Search for the cell housing the specified text and yield its [X, Y] center coordinate. 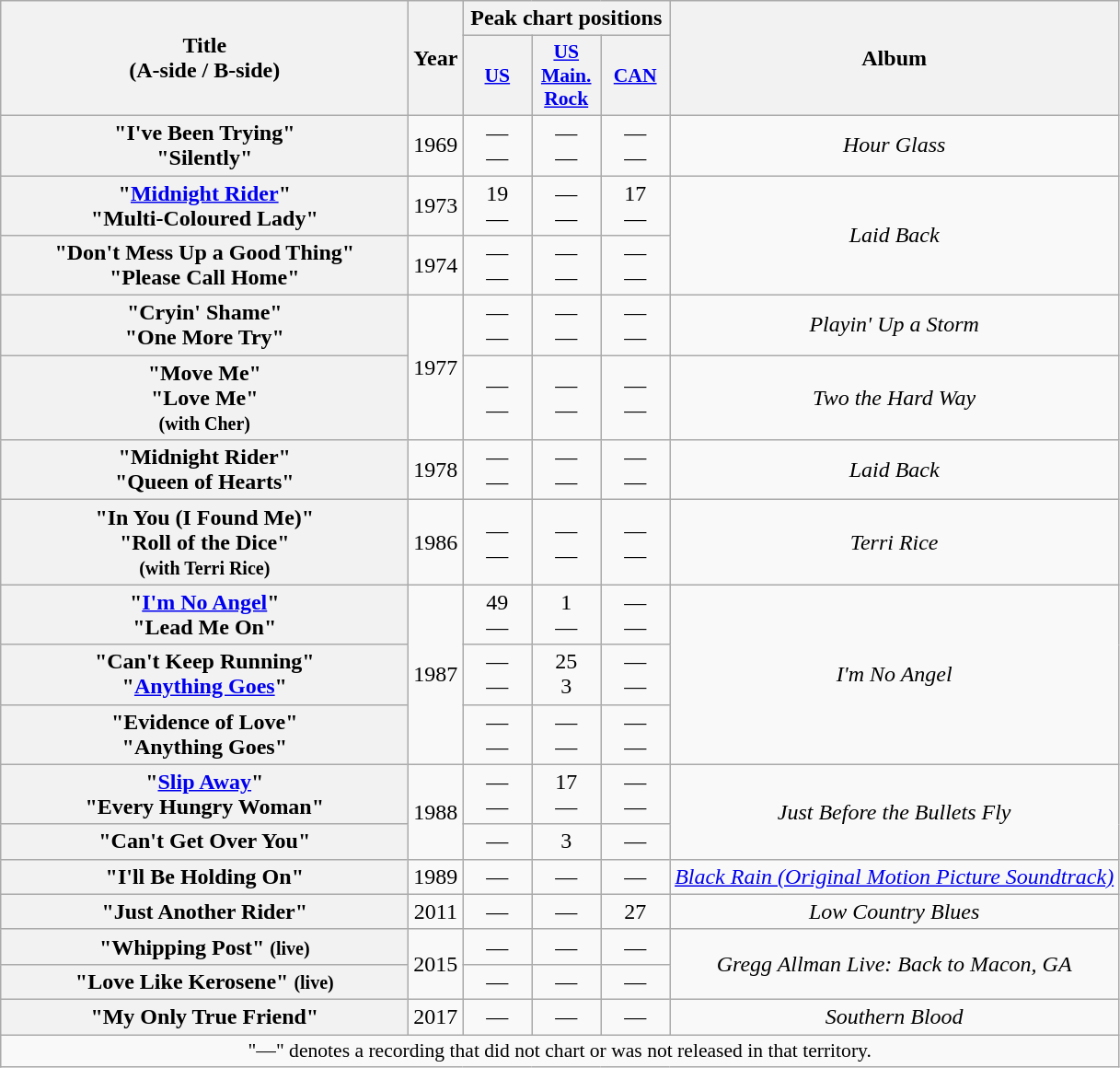
"Whipping Post" (live) [204, 946]
Hour Glass [895, 145]
"Love Like Kerosene" (live) [204, 981]
1978 [436, 470]
CAN [635, 75]
2011 [436, 911]
1977 [436, 368]
253 [567, 674]
1969 [436, 145]
Terri Rice [895, 542]
I'm No Angel [895, 674]
49— [497, 615]
Title(A-side / B-side) [204, 59]
"Move Me""Love Me"(with Cher) [204, 398]
19— [497, 204]
3 [567, 842]
Just Before the Bullets Fly [895, 812]
Peak chart positions [567, 18]
"—" denotes a recording that did not chart or was not released in that territory. [560, 1051]
Year [436, 59]
Black Rain (Original Motion Picture Soundtrack) [895, 876]
"Can't Get Over You" [204, 842]
Gregg Allman Live: Back to Macon, GA [895, 964]
"Don't Mess Up a Good Thing""Please Call Home" [204, 265]
2017 [436, 1016]
"Midnight Rider""Queen of Hearts" [204, 470]
"Midnight Rider""Multi-Coloured Lady" [204, 204]
Playin' Up a Storm [895, 326]
"Just Another Rider" [204, 911]
1973 [436, 204]
1987 [436, 674]
1989 [436, 876]
1986 [436, 542]
2015 [436, 964]
Album [895, 59]
US [497, 75]
USMain.Rock [567, 75]
"I'll Be Holding On" [204, 876]
1988 [436, 812]
1974 [436, 265]
"Slip Away""Every Hungry Woman" [204, 794]
"Evidence of Love""Anything Goes" [204, 735]
Low Country Blues [895, 911]
"Can't Keep Running""Anything Goes" [204, 674]
"I've Been Trying""Silently" [204, 145]
Southern Blood [895, 1016]
"I'm No Angel""Lead Me On" [204, 615]
"My Only True Friend" [204, 1016]
Two the Hard Way [895, 398]
"Cryin' Shame""One More Try" [204, 326]
1— [567, 615]
27 [635, 911]
"In You (I Found Me)""Roll of the Dice"(with Terri Rice) [204, 542]
